Search for the cell housing the specified text and yield its (X, Y) center coordinate. 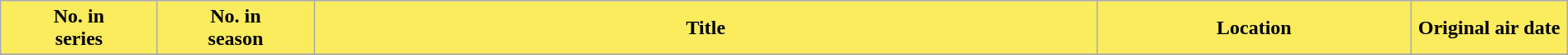
No. inseason (235, 28)
Original air date (1489, 28)
No. inseries (79, 28)
Title (706, 28)
Location (1254, 28)
